Identify which cell holds the provided text, then report its (X, Y) central coordinate. 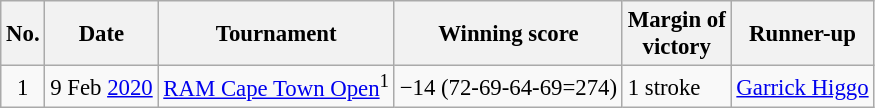
9 Feb 2020 (102, 87)
RAM Cape Town Open1 (276, 87)
−14 (72-69-64-69=274) (508, 87)
Date (102, 34)
Winning score (508, 34)
Runner-up (802, 34)
Garrick Higgo (802, 87)
No. (23, 34)
1 (23, 87)
1 stroke (676, 87)
Margin ofvictory (676, 34)
Tournament (276, 34)
